Detect which cell encompasses the target text, then output its (X, Y) center coordinate. 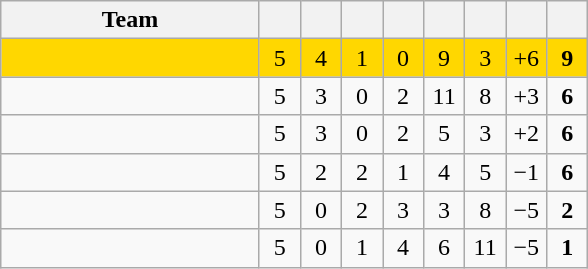
−1 (526, 172)
+6 (526, 58)
+3 (526, 96)
Team (130, 20)
+2 (526, 134)
